Provide the (X, Y) coordinate of the cell's center where the given text is located.  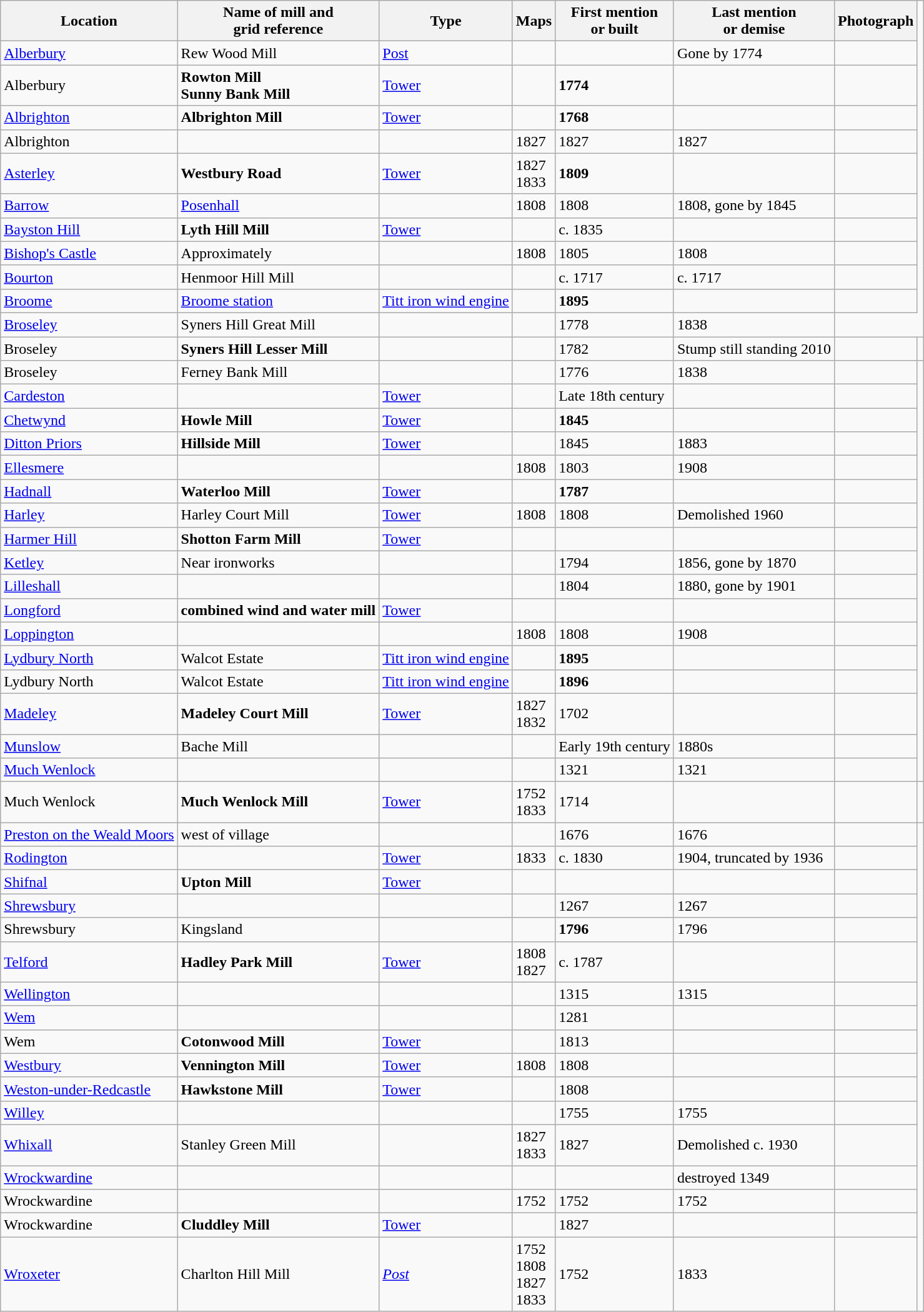
Hadley Park Mill (279, 961)
Much Wenlock Mill (279, 803)
Hillside Mill (279, 444)
1904, truncated by 1936 (753, 858)
18081827 (534, 961)
Wellington (89, 994)
1880, gone by 1901 (753, 586)
Demolished c. 1930 (753, 1145)
Telford (89, 961)
Photograph (875, 21)
1813 (615, 1041)
Name of mill andgrid reference (279, 21)
Willey (89, 1113)
Henmoor Hill Mill (279, 277)
Ketley (89, 563)
Bache Mill (279, 746)
Lilleshall (89, 586)
1787 (615, 491)
Waterloo Mill (279, 491)
c. 1830 (615, 858)
Stump still standing 2010 (753, 348)
Shotton Farm Mill (279, 539)
1281 (615, 1018)
west of village (279, 834)
Broome (89, 301)
c. 1835 (615, 229)
Wroxeter (89, 1274)
Rodington (89, 858)
Broome station (279, 301)
Approximately (279, 253)
Location (89, 21)
Weston-under-Redcastle (89, 1089)
Shifnal (89, 882)
Ferney Bank Mill (279, 373)
Rowton MillSunny Bank Mill (279, 85)
Longford (89, 610)
Hadnall (89, 491)
Cluddley Mill (279, 1225)
Syners Hill Great Mill (279, 324)
Posenhall (279, 206)
Upton Mill (279, 882)
1808, gone by 1845 (753, 206)
1774 (615, 85)
1776 (615, 373)
Whixall (89, 1145)
1804 (615, 586)
Harley (89, 515)
Syners Hill Lesser Mill (279, 348)
Bishop's Castle (89, 253)
1702 (615, 714)
Early 19th century (615, 746)
Asterley (89, 174)
First mentionor built (615, 21)
Gone by 1774 (753, 53)
Near ironworks (279, 563)
1809 (615, 174)
Albrighton Mill (279, 118)
Westbury (89, 1065)
Lyth Hill Mill (279, 229)
1752180818271833 (534, 1274)
1803 (615, 468)
1896 (615, 681)
Maps (534, 21)
1880s (753, 746)
1856, gone by 1870 (753, 563)
Rew Wood Mill (279, 53)
1805 (615, 253)
Harley Court Mill (279, 515)
Last mention or demise (753, 21)
Demolished 1960 (753, 515)
18271832 (534, 714)
1778 (615, 324)
1883 (753, 444)
Munslow (89, 746)
Cotonwood Mill (279, 1041)
c. 1787 (615, 961)
Ditton Priors (89, 444)
Chetwynd (89, 420)
Stanley Green Mill (279, 1145)
Kingsland (279, 929)
1768 (615, 118)
Barrow (89, 206)
Charlton Hill Mill (279, 1274)
destroyed 1349 (753, 1177)
Preston on the Weald Moors (89, 834)
Vennington Mill (279, 1065)
Westbury Road (279, 174)
Harmer Hill (89, 539)
combined wind and water mill (279, 610)
17521833 (534, 803)
Loppington (89, 634)
Ellesmere (89, 468)
Hawkstone Mill (279, 1089)
Madeley Court Mill (279, 714)
Howle Mill (279, 420)
Late 18th century (615, 396)
Cardeston (89, 396)
Madeley (89, 714)
Bayston Hill (89, 229)
Bourton (89, 277)
Type (446, 21)
1794 (615, 563)
1714 (615, 803)
1782 (615, 348)
